Extract the [X, Y] coordinate from the center of the cell holding the provided text.  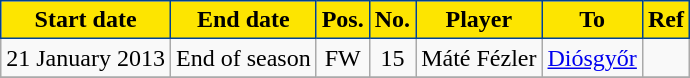
End of season [243, 58]
Player [479, 20]
Start date [86, 20]
Ref [666, 20]
Máté Fézler [479, 58]
To [592, 20]
End date [243, 20]
Pos. [342, 20]
15 [392, 58]
21 January 2013 [86, 58]
Diósgyőr [592, 58]
No. [392, 20]
FW [342, 58]
